Search for the cell housing the specified text and yield its [X, Y] center coordinate. 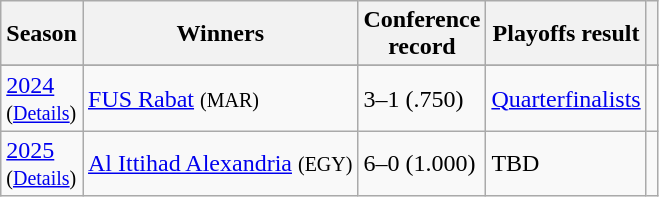
6–0 (1.000) [422, 164]
Season [42, 34]
Al Ittihad Alexandria (EGY) [220, 164]
TBD [566, 164]
3–1 (.750) [422, 98]
2024 (Details) [42, 98]
Quarterfinalists [566, 98]
FUS Rabat (MAR) [220, 98]
Conferencerecord [422, 34]
2025 (Details) [42, 164]
Playoffs result [566, 34]
Winners [220, 34]
